From the cell containing the given text, extract its center point as [X, Y] coordinate. 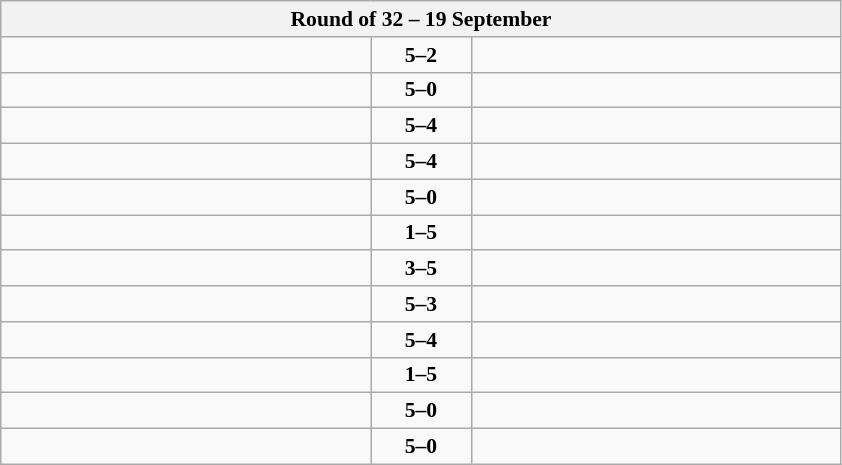
Round of 32 – 19 September [421, 19]
5–2 [421, 55]
3–5 [421, 269]
5–3 [421, 304]
